Return the (X, Y) coordinate for the center point of the cell that contains the specified text.  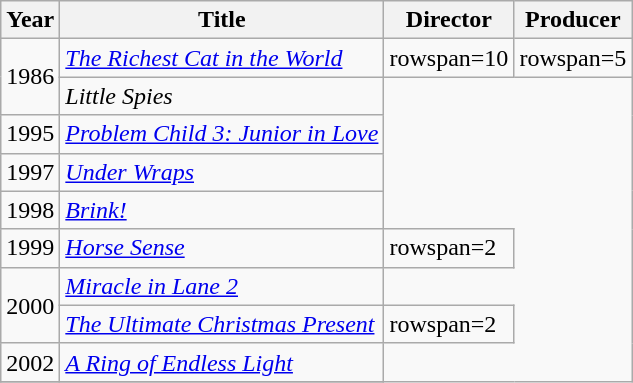
Year (30, 20)
rowspan=5 (573, 58)
Horse Sense (222, 248)
Brink! (222, 210)
The Richest Cat in the World (222, 58)
1999 (30, 248)
2000 (30, 305)
1997 (30, 172)
Title (222, 20)
rowspan=10 (449, 58)
1998 (30, 210)
Producer (573, 20)
The Ultimate Christmas Present (222, 324)
1986 (30, 77)
Under Wraps (222, 172)
Problem Child 3: Junior in Love (222, 134)
1995 (30, 134)
A Ring of Endless Light (222, 362)
Little Spies (222, 96)
Miracle in Lane 2 (222, 286)
Director (449, 20)
2002 (30, 362)
